For the text-containing cell, return its midpoint in [x, y] coordinate format. 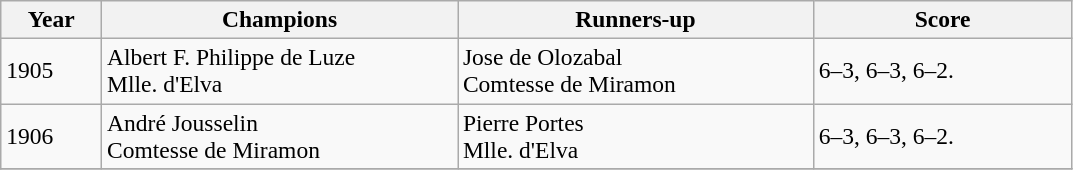
Champions [280, 19]
André Jousselin Comtesse de Miramon [280, 136]
Pierre Portes Mlle. d'Elva [636, 136]
Year [52, 19]
Score [942, 19]
1905 [52, 70]
Runners-up [636, 19]
Jose de Olozabal Comtesse de Miramon [636, 70]
1906 [52, 136]
Albert F. Philippe de Luze Mlle. d'Elva [280, 70]
